For the text-containing cell, return its midpoint in [x, y] coordinate format. 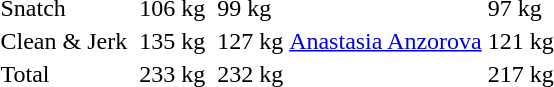
135 kg [172, 41]
127 kg [250, 41]
Anastasia Anzorova [386, 41]
